Identify which cell holds the provided text, then report its (X, Y) central coordinate. 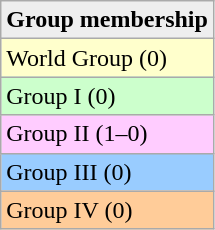
Group IV (0) (108, 210)
World Group (0) (108, 58)
Group I (0) (108, 96)
Group II (1–0) (108, 134)
Group membership (108, 20)
Group III (0) (108, 172)
